Extract the [X, Y] coordinate from the center of the cell holding the provided text.  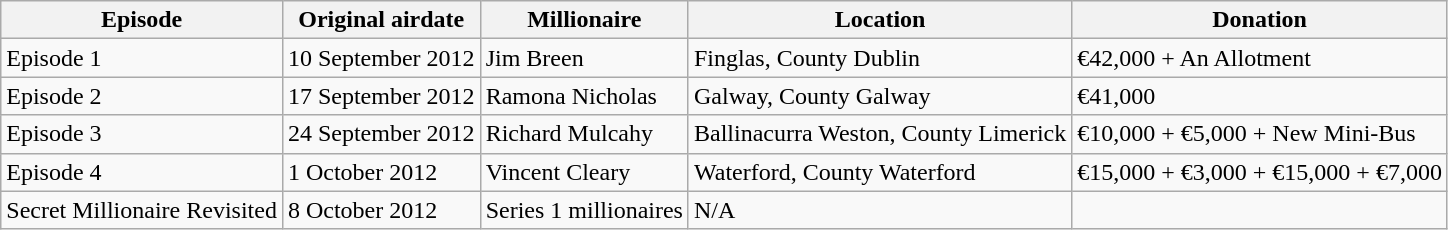
Ramona Nicholas [584, 96]
8 October 2012 [381, 210]
Waterford, County Waterford [880, 172]
24 September 2012 [381, 134]
€10,000 + €5,000 + New Mini-Bus [1260, 134]
1 October 2012 [381, 172]
Location [880, 20]
Original airdate [381, 20]
€15,000 + €3,000 + €15,000 + €7,000 [1260, 172]
17 September 2012 [381, 96]
Episode 4 [142, 172]
€41,000 [1260, 96]
N/A [880, 210]
Episode [142, 20]
Finglas, County Dublin [880, 58]
Millionaire [584, 20]
Episode 3 [142, 134]
Series 1 millionaires [584, 210]
Vincent Cleary [584, 172]
Jim Breen [584, 58]
Ballinacurra Weston, County Limerick [880, 134]
Episode 2 [142, 96]
10 September 2012 [381, 58]
€42,000 + An Allotment [1260, 58]
Donation [1260, 20]
Episode 1 [142, 58]
Richard Mulcahy [584, 134]
Galway, County Galway [880, 96]
Secret Millionaire Revisited [142, 210]
